For the text-containing cell, return its midpoint in (X, Y) coordinate format. 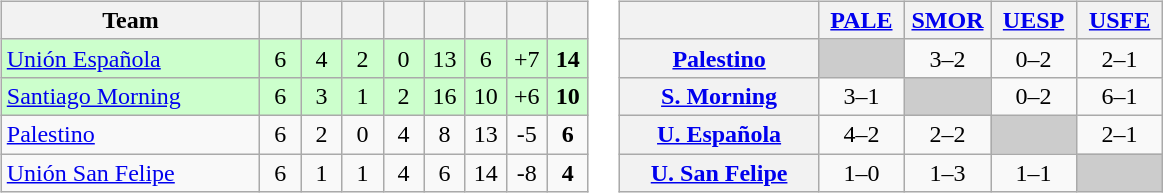
4–2 (861, 134)
S. Morning (720, 96)
1–3 (947, 173)
-5 (526, 134)
UESP (1033, 20)
6–1 (1120, 96)
U. San Felipe (720, 173)
Unión Española (130, 58)
8 (444, 134)
3–1 (861, 96)
16 (444, 96)
3–2 (947, 58)
U. Española (720, 134)
PALE (861, 20)
Santiago Morning (130, 96)
2–2 (947, 134)
3 (322, 96)
+6 (526, 96)
USFE (1120, 20)
SMOR (947, 20)
Unión San Felipe (130, 173)
Team (130, 20)
1–1 (1033, 173)
-8 (526, 173)
+7 (526, 58)
1–0 (861, 173)
